For the text-containing cell, return its midpoint in (X, Y) coordinate format. 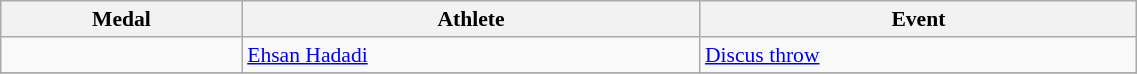
Event (918, 19)
Athlete (471, 19)
Ehsan Hadadi (471, 55)
Medal (122, 19)
Discus throw (918, 55)
